Extract the [X, Y] coordinate from the center of the cell holding the provided text.  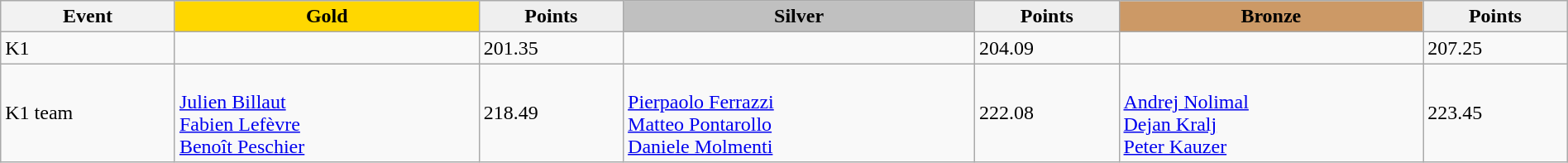
Gold [327, 17]
Pierpaolo FerrazziMatteo PontarolloDaniele Molmenti [799, 113]
K1 team [88, 113]
Silver [799, 17]
222.08 [1047, 113]
Bronze [1271, 17]
Andrej NolimalDejan KraljPeter Kauzer [1271, 113]
223.45 [1495, 113]
207.25 [1495, 48]
218.49 [551, 113]
204.09 [1047, 48]
Julien BillautFabien LefèvreBenoît Peschier [327, 113]
201.35 [551, 48]
K1 [88, 48]
Event [88, 17]
